From the cell containing the given text, extract its center point as (x, y) coordinate. 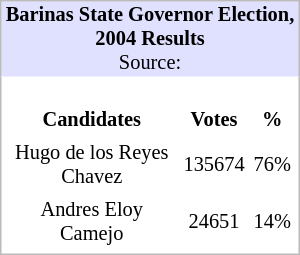
Andres Eloy Camejo (91, 222)
Candidates (91, 120)
% (272, 120)
Barinas State Governor Election, 2004 ResultsSource: (150, 39)
Votes (214, 120)
Candidates Votes % Hugo de los Reyes Chavez 135674 76% Andres Eloy Camejo 24651 14% (150, 165)
135674 (214, 164)
76% (272, 164)
24651 (214, 222)
Hugo de los Reyes Chavez (91, 164)
14% (272, 222)
